Provide the [X, Y] coordinate of the cell's center where the given text is located.  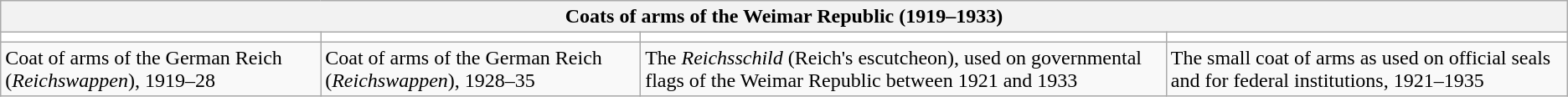
The small coat of arms as used on official seals and for federal institutions, 1921–1935 [1367, 69]
Coat of arms of the German Reich (Reichswappen), 1928–35 [481, 69]
Coats of arms of the Weimar Republic (1919–1933) [784, 17]
The Reichsschild (Reich's escutcheon), used on governmental flags of the Weimar Republic between 1921 and 1933 [904, 69]
Coat of arms of the German Reich (Reichswappen), 1919–28 [161, 69]
